Return the (X, Y) coordinate for the center point of the cell that contains the specified text.  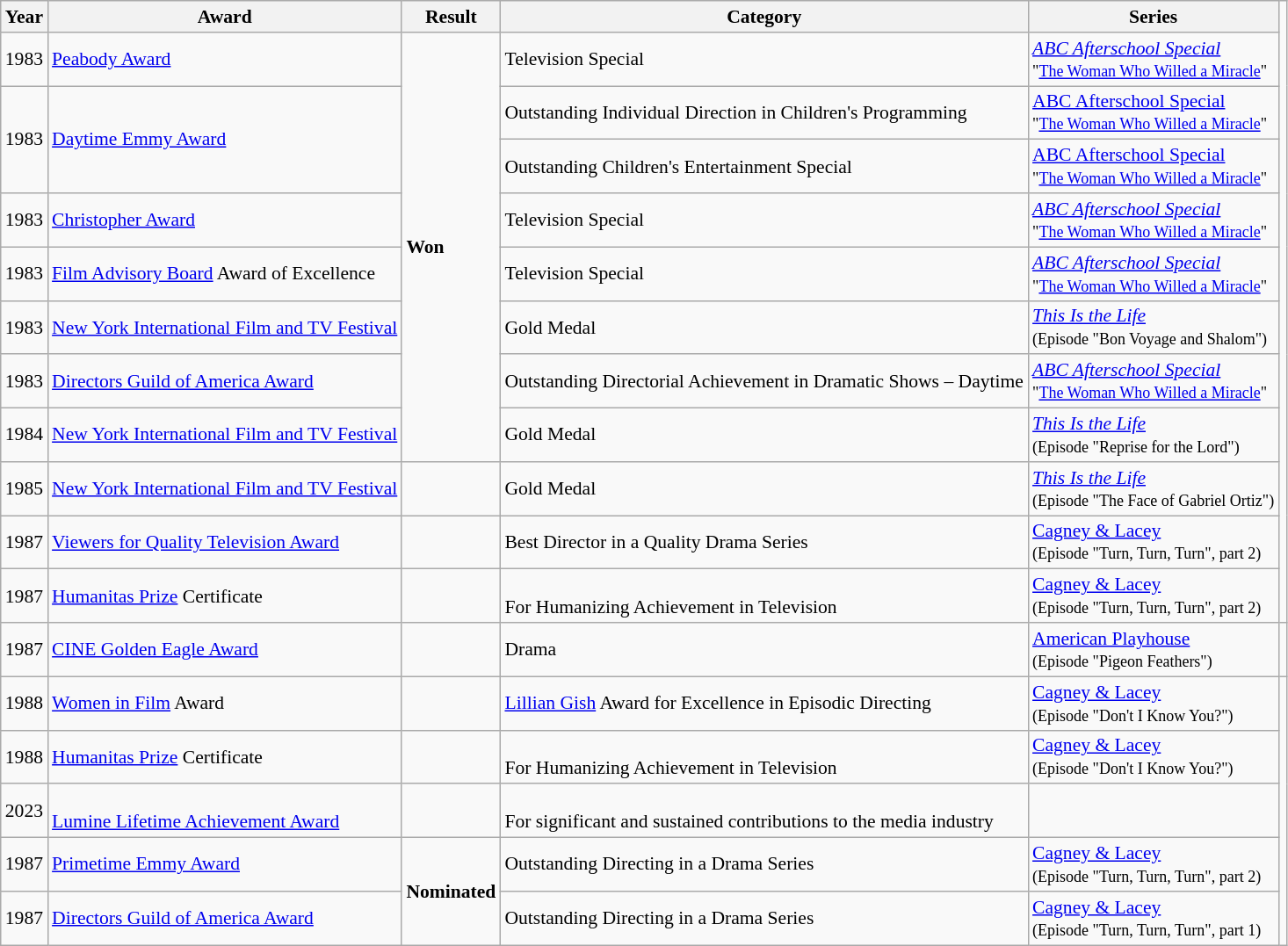
Lumine Lifetime Achievement Award (225, 812)
Peabody Award (225, 60)
1985 (25, 488)
2023 (25, 812)
Outstanding Children's Entertainment Special (764, 167)
Category (764, 17)
This Is the Life(Episode "The Face of Gabriel Ortiz") (1153, 488)
Primetime Emmy Award (225, 864)
Christopher Award (225, 220)
Result (451, 17)
Series (1153, 17)
Daytime Emmy Award (225, 140)
Women in Film Award (225, 703)
Outstanding Directorial Achievement in Dramatic Shows – Daytime (764, 381)
Cagney & Lacey(Episode "Don't I Know You?") (1153, 703)
Drama (764, 650)
This Is the Life(Episode "Reprise for the Lord") (1153, 436)
Year (25, 17)
Lillian Gish Award for Excellence in Episodic Directing (764, 703)
Cagney & Lacey (Episode "Turn, Turn, Turn", part 2) (1153, 596)
1984 (25, 436)
Film Advisory Board Award of Excellence (225, 274)
Award (225, 17)
American Playhouse (Episode "Pigeon Feathers") (1153, 650)
Cagney & Lacey (Episode "Don't I Know You?") (1153, 757)
CINE Golden Eagle Award (225, 650)
Nominated (451, 892)
For significant and sustained contributions to the media industry (764, 812)
Cagney & Lacey(Episode "Turn, Turn, Turn", part 1) (1153, 919)
Best Director in a Quality Drama Series (764, 543)
Outstanding Individual Direction in Children's Programming (764, 112)
Viewers for Quality Television Award (225, 543)
This Is the Life(Episode "Bon Voyage and Shalom") (1153, 327)
Won (451, 248)
